Return (X, Y) of the center of cell containing provided text 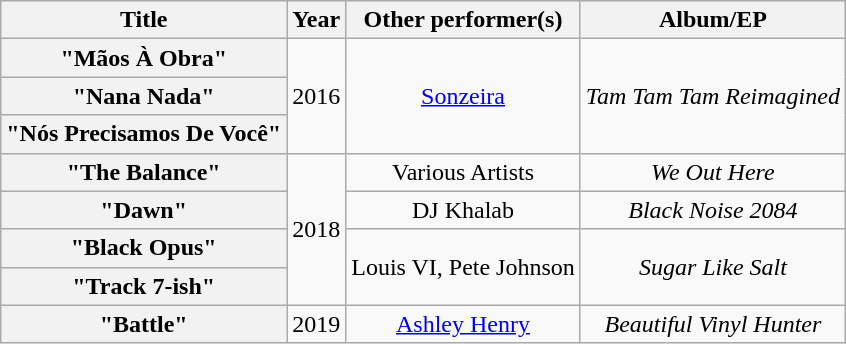
"Track 7-ish" (144, 286)
DJ Khalab (464, 210)
Beautiful Vinyl Hunter (712, 324)
Title (144, 20)
Year (316, 20)
Sonzeira (464, 96)
"Mãos À Obra" (144, 58)
"Nós Precisamos De Você" (144, 134)
Sugar Like Salt (712, 267)
Other performer(s) (464, 20)
Black Noise 2084 (712, 210)
Album/EP (712, 20)
Tam Tam Tam Reimagined (712, 96)
We Out Here (712, 172)
2016 (316, 96)
Various Artists (464, 172)
Ashley Henry (464, 324)
Louis VI, Pete Johnson (464, 267)
"Dawn" (144, 210)
2019 (316, 324)
2018 (316, 229)
"Nana Nada" (144, 96)
"Black Opus" (144, 248)
"The Balance" (144, 172)
"Battle" (144, 324)
